Locate the cell with the specified text and output its [X, Y] center coordinate. 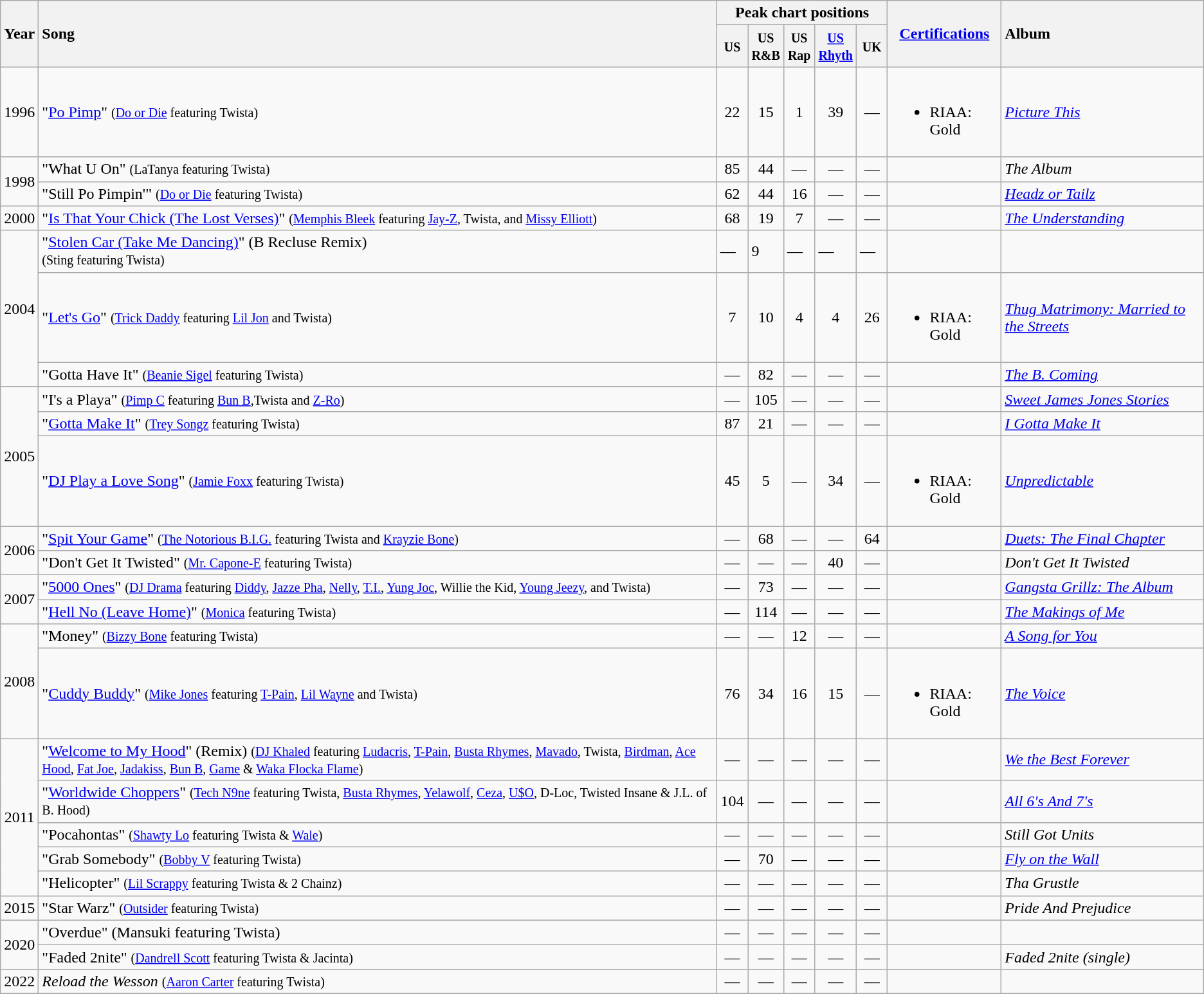
Pride And Prejudice [1102, 908]
64 [872, 538]
"Money" (Bizzy Bone featuring Twista) [378, 636]
"Worldwide Choppers" (Tech N9ne featuring Twista, Busta Rhymes, Yelawolf, Ceza, U$O, D-Loc, Twisted Insane & J.L. of B. Hood) [378, 802]
1998 [19, 181]
Fly on the Wall [1102, 859]
26 [872, 317]
1996 [19, 112]
104 [732, 802]
I Gotta Make It [1102, 423]
87 [732, 423]
Reload the Wesson (Aaron Carter featuring Twista) [378, 981]
2005 [19, 456]
"Pocahontas" (Shawty Lo featuring Twista & Wale) [378, 834]
2007 [19, 600]
The Makings of Me [1102, 612]
UK [872, 46]
The Understanding [1102, 218]
US Rhyth [835, 46]
We the Best Forever [1102, 759]
Sweet James Jones Stories [1102, 399]
"Helicopter" (Lil Scrappy featuring Twista & 2 Chainz) [378, 883]
2020 [19, 944]
All 6's And 7's [1102, 802]
"Overdue" (Mansuki featuring Twista) [378, 932]
19 [766, 218]
12 [799, 636]
2008 [19, 681]
39 [835, 112]
Album [1102, 33]
82 [766, 374]
5 [766, 481]
62 [732, 194]
Certifications [944, 33]
105 [766, 399]
85 [732, 169]
9 [766, 251]
"Stolen Car (Take Me Dancing)" (B Recluse Remix)(Sting featuring Twista) [378, 251]
"Don't Get It Twisted" (Mr. Capone-E featuring Twista) [378, 563]
10 [766, 317]
"Gotta Make It" (Trey Songz featuring Twista) [378, 423]
Song [378, 33]
US Rap [799, 46]
"Grab Somebody" (Bobby V featuring Twista) [378, 859]
The Album [1102, 169]
2000 [19, 218]
Tha Grustle [1102, 883]
A Song for You [1102, 636]
1 [799, 112]
"Po Pimp" (Do or Die featuring Twista) [378, 112]
2006 [19, 551]
2015 [19, 908]
2011 [19, 817]
70 [766, 859]
"DJ Play a Love Song" (Jamie Foxx featuring Twista) [378, 481]
Duets: The Final Chapter [1102, 538]
"Star Warz" (Outsider featuring Twista) [378, 908]
Peak chart positions [802, 13]
"Hell No (Leave Home)" (Monica featuring Twista) [378, 612]
"Gotta Have It" (Beanie Sigel featuring Twista) [378, 374]
76 [732, 694]
Year [19, 33]
"5000 Ones" (DJ Drama featuring Diddy, Jazze Pha, Nelly, T.I., Yung Joc, Willie the Kid, Young Jeezy, and Twista) [378, 587]
Thug Matrimony: Married to the Streets [1102, 317]
"Spit Your Game" (The Notorious B.I.G. featuring Twista and Krayzie Bone) [378, 538]
Don't Get It Twisted [1102, 563]
"Cuddy Buddy" (Mike Jones featuring T-Pain, Lil Wayne and Twista) [378, 694]
22 [732, 112]
"What U On" (LaTanya featuring Twista) [378, 169]
"Let's Go" (Trick Daddy featuring Lil Jon and Twista) [378, 317]
2022 [19, 981]
Unpredictable [1102, 481]
40 [835, 563]
Gangsta Grillz: The Album [1102, 587]
US R&B [766, 46]
"I's a Playa" (Pimp C featuring Bun B,Twista and Z-Ro) [378, 399]
Headz or Tailz [1102, 194]
The Voice [1102, 694]
The B. Coming [1102, 374]
2004 [19, 309]
"Faded 2nite" (Dandrell Scott featuring Twista & Jacinta) [378, 957]
45 [732, 481]
73 [766, 587]
Still Got Units [1102, 834]
"Is That Your Chick (The Lost Verses)" (Memphis Bleek featuring Jay-Z, Twista, and Missy Elliott) [378, 218]
Picture This [1102, 112]
US [732, 46]
Faded 2nite (single) [1102, 957]
114 [766, 612]
21 [766, 423]
"Still Po Pimpin'" (Do or Die featuring Twista) [378, 194]
